Search for the cell housing the specified text and yield its (X, Y) center coordinate. 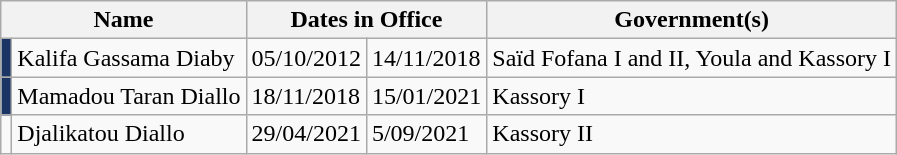
05/10/2012 (306, 58)
14/11/2018 (426, 58)
Government(s) (692, 20)
Djalikatou Diallo (129, 134)
Kassory I (692, 96)
Mamadou Taran Diallo (129, 96)
Kassory II (692, 134)
Dates in Office (366, 20)
29/04/2021 (306, 134)
Kalifa Gassama Diaby (129, 58)
Name (124, 20)
18/11/2018 (306, 96)
Saïd Fofana I and II, Youla and Kassory I (692, 58)
15/01/2021 (426, 96)
5/09/2021 (426, 134)
